Provide the (X, Y) coordinate of the cell's center where the given text is located.  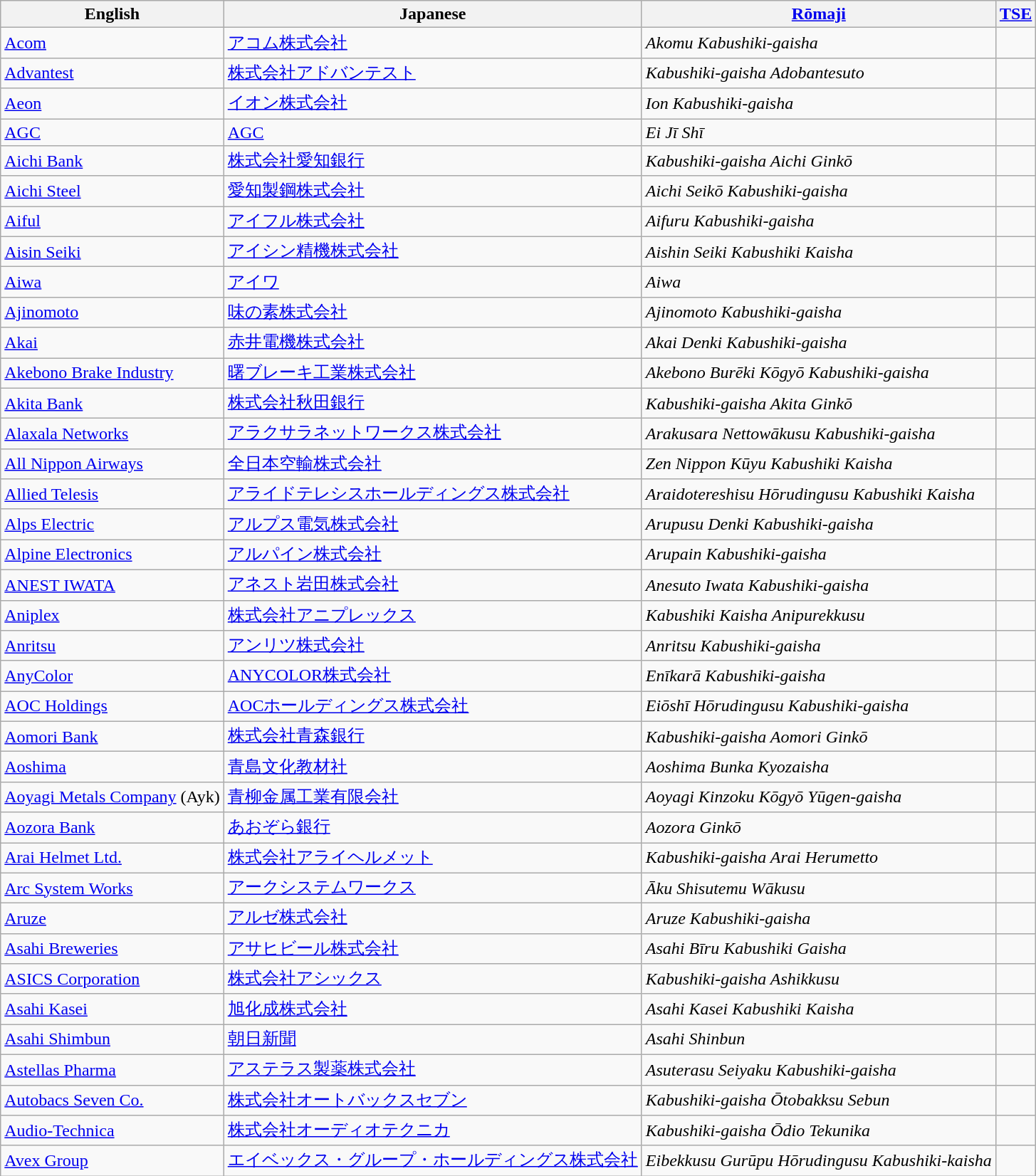
アンリツ株式会社 (433, 646)
曙ブレーキ工業株式会社 (433, 373)
Acom (113, 43)
Asahi Shinbun (819, 1039)
Autobacs Seven Co. (113, 1101)
Aisin Seiki (113, 252)
Alps Electric (113, 524)
あおぞら銀行 (433, 827)
朝日新聞 (433, 1039)
Aeon (113, 104)
Ajinomoto Kabushiki-gaisha (819, 312)
English (113, 14)
エイベックス・グループ・ホールディングス株式会社 (433, 1160)
Enīkarā Kabushiki-gaisha (819, 676)
Akomu Kabushiki-gaisha (819, 43)
Kabushiki-gaisha Akita Ginkō (819, 403)
Ei Jī Shī (819, 132)
Asahi Breweries (113, 948)
アルゼ株式会社 (433, 918)
株式会社青森銀行 (433, 736)
Arc System Works (113, 888)
All Nippon Airways (113, 464)
Asahi Shimbun (113, 1039)
アイシン精機株式会社 (433, 252)
Āku Shisutemu Wākusu (819, 888)
Advantest (113, 73)
Akai (113, 343)
株式会社アニプレックス (433, 615)
AnyColor (113, 676)
Arakusara Nettowākusu Kabushiki-gaisha (819, 434)
Eibekkusu Gurūpu Hōrudingusu Kabushiki-kaisha (819, 1160)
Ajinomoto (113, 312)
Aruze Kabushiki-gaisha (819, 918)
Ion Kabushiki-gaisha (819, 104)
Audio-Technica (113, 1130)
全日本空輸株式会社 (433, 464)
株式会社アライヘルメット (433, 859)
アラクサラネットワークス株式会社 (433, 434)
アコム株式会社 (433, 43)
Arai Helmet Ltd. (113, 859)
Asuterasu Seiyaku Kabushiki-gaisha (819, 1069)
Kabushiki-gaisha Aichi Ginkō (819, 161)
Aozora Bank (113, 827)
Aifuru Kabushiki-gaisha (819, 222)
Rōmaji (819, 14)
Kabushiki-gaisha Ōdio Tekunika (819, 1130)
TSE (1015, 14)
アサヒビール株式会社 (433, 948)
Aichi Seikō Kabushiki-gaisha (819, 191)
Zen Nippon Kūyu Kabushiki Kaisha (819, 464)
株式会社オーディオテクニカ (433, 1130)
Asahi Kasei Kabushiki Kaisha (819, 1009)
Araidotereshisu Hōrudingusu Kabushiki Kaisha (819, 494)
旭化成株式会社 (433, 1009)
ANEST IWATA (113, 585)
Aoshima (113, 767)
Akita Bank (113, 403)
Asahi Bīru Kabushiki Gaisha (819, 948)
Arupain Kabushiki-gaisha (819, 555)
Japanese (433, 14)
Eiōshī Hōrudingusu Kabushiki-gaisha (819, 706)
Kabushiki-gaisha Adobantesuto (819, 73)
Arupusu Denki Kabushiki-gaisha (819, 524)
株式会社愛知銀行 (433, 161)
Akebono Burēki Kōgyō Kabushiki-gaisha (819, 373)
イオン株式会社 (433, 104)
青島文化教材社 (433, 767)
Akebono Brake Industry (113, 373)
Aichi Bank (113, 161)
青柳金属工業有限会社 (433, 797)
株式会社アドバンテスト (433, 73)
Aoyagi Kinzoku Kōgyō Yūgen-gaisha (819, 797)
Anritsu (113, 646)
アークシステムワークス (433, 888)
Aishin Seiki Kabushiki Kaisha (819, 252)
Aoyagi Metals Company (Ayk) (113, 797)
Aniplex (113, 615)
Aozora Ginkō (819, 827)
Aichi Steel (113, 191)
アルパイン株式会社 (433, 555)
Avex Group (113, 1160)
アルプス電気株式会社 (433, 524)
Astellas Pharma (113, 1069)
味の素株式会社 (433, 312)
株式会社秋田銀行 (433, 403)
Anritsu Kabushiki-gaisha (819, 646)
Alpine Electronics (113, 555)
赤井電機株式会社 (433, 343)
株式会社オートバックスセブン (433, 1101)
アステラス製薬株式会社 (433, 1069)
Alaxala Networks (113, 434)
Kabushiki-gaisha Arai Herumetto (819, 859)
アライドテレシスホールディングス株式会社 (433, 494)
Kabushiki-gaisha Ōtobakksu Sebun (819, 1101)
アイワ (433, 282)
Kabushiki Kaisha Anipurekkusu (819, 615)
Asahi Kasei (113, 1009)
Kabushiki-gaisha Ashikkusu (819, 980)
Aiful (113, 222)
Aomori Bank (113, 736)
アネスト岩田株式会社 (433, 585)
Allied Telesis (113, 494)
Aoshima Bunka Kyozaisha (819, 767)
AOC Holdings (113, 706)
Akai Denki Kabushiki-gaisha (819, 343)
AOCホールディングス株式会社 (433, 706)
ASICS Corporation (113, 980)
Kabushiki-gaisha Aomori Ginkō (819, 736)
Anesuto Iwata Kabushiki-gaisha (819, 585)
株式会社アシックス (433, 980)
Aruze (113, 918)
アイフル株式会社 (433, 222)
愛知製鋼株式会社 (433, 191)
ANYCOLOR株式会社 (433, 676)
